Output the (x, y) coordinate of the center of the cell containing the given text.  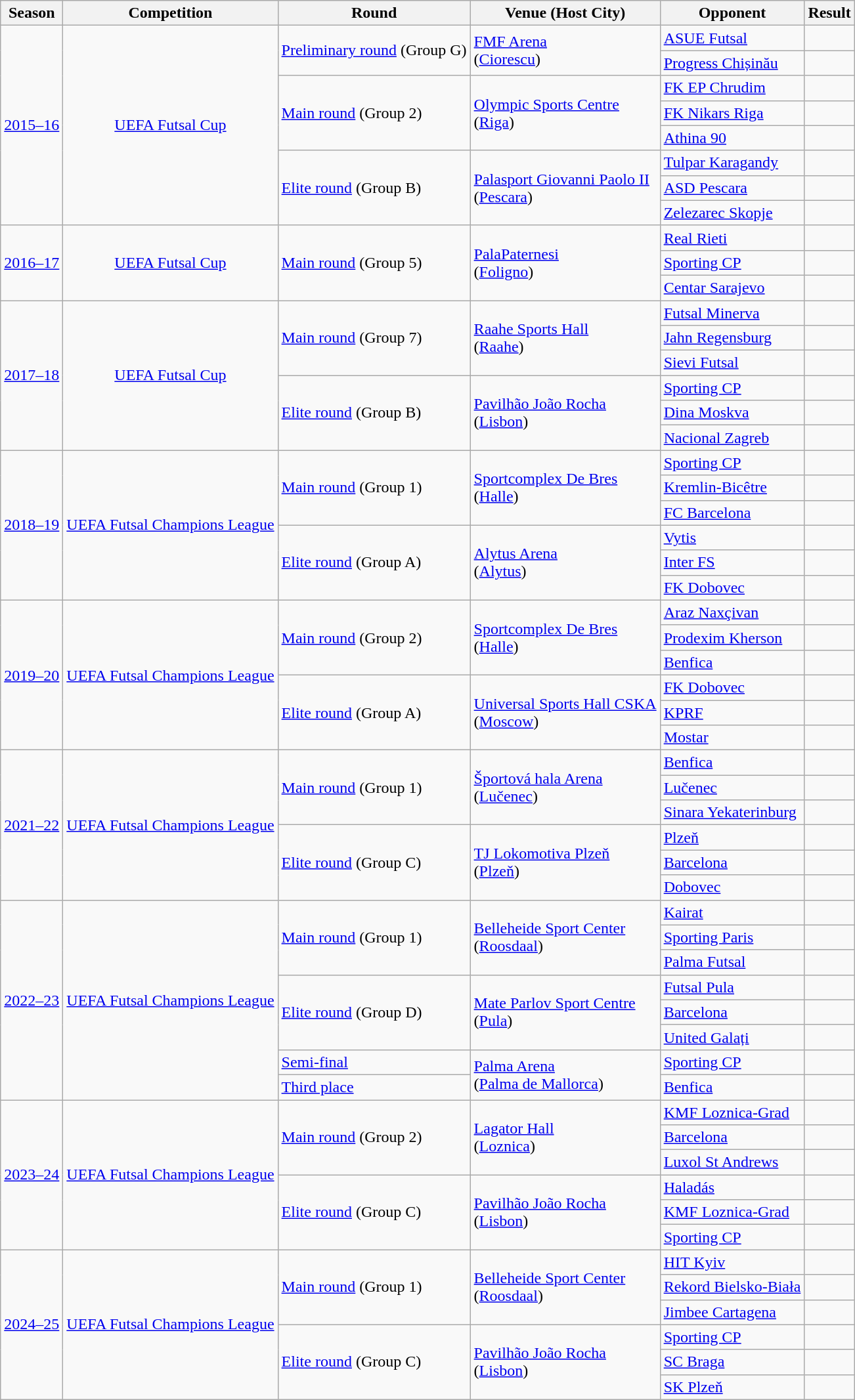
FC Barcelona (732, 513)
Third place (374, 1087)
Dina Moskva (732, 413)
2018–19 (32, 525)
TJ Lokomotiva Plzeň(Plzeň) (565, 862)
2023–24 (32, 1175)
Jimbee Cartagena (732, 1312)
Futsal Pula (732, 987)
FK Nikars Riga (732, 113)
Sievi Futsal (732, 363)
United Galați (732, 1037)
Season (32, 13)
Centar Sarajevo (732, 287)
Prodexim Kherson (732, 637)
Araz Naxçivan (732, 612)
Result (829, 13)
ASUE Futsal (732, 38)
Semi-final (374, 1062)
Mostar (732, 738)
Palasport Giovanni Paolo II(Pescara) (565, 188)
Raahe Sports Hall(Raahe) (565, 338)
Palma Futsal (732, 962)
2016–17 (32, 263)
Kremlin-Bicêtre (732, 488)
SC Braga (732, 1362)
Rekord Bielsko-Biała (732, 1287)
Olympic Sports Centre(Riga) (565, 113)
SK Plzeň (732, 1387)
Main round (Group 7) (374, 338)
Plzeň (732, 838)
Opponent (732, 13)
Tulpar Karagandy (732, 163)
2021–22 (32, 825)
Competition (171, 13)
Vytis (732, 538)
Elite round (Group D) (374, 1012)
FK EP Chrudim (732, 88)
Futsal Minerva (732, 313)
Dobovec (732, 887)
Venue (Host City) (565, 13)
Universal Sports Hall CSKA(Moscow) (565, 712)
Palma Arena(Palma de Mallorca) (565, 1074)
2022–23 (32, 1000)
Nacional Zagreb (732, 438)
2019–20 (32, 675)
Lagator Hall(Loznica) (565, 1137)
Progress Chișinău (732, 63)
Luxol St Andrews (732, 1162)
2015–16 (32, 125)
Alytus Arena(Alytus) (565, 562)
PalaPaternesi(Foligno) (565, 263)
Round (374, 13)
Zelezarec Skopje (732, 213)
Mate Parlov Sport Centre(Pula) (565, 1012)
FMF Arena(Ciorescu) (565, 51)
ASD Pescara (732, 188)
Haladás (732, 1187)
Lučenec (732, 788)
Sporting Paris (732, 937)
Sinara Yekaterinburg (732, 813)
HIT Kyiv (732, 1262)
Športová hala Arena(Lučenec) (565, 788)
Real Rieti (732, 238)
Inter FS (732, 562)
Preliminary round (Group G) (374, 51)
KPRF (732, 712)
Jahn Regensburg (732, 338)
Athina 90 (732, 138)
2017–18 (32, 375)
Kairat (732, 912)
Main round (Group 5) (374, 263)
2024–25 (32, 1325)
